Detect which cell encompasses the target text, then output its (x, y) center coordinate. 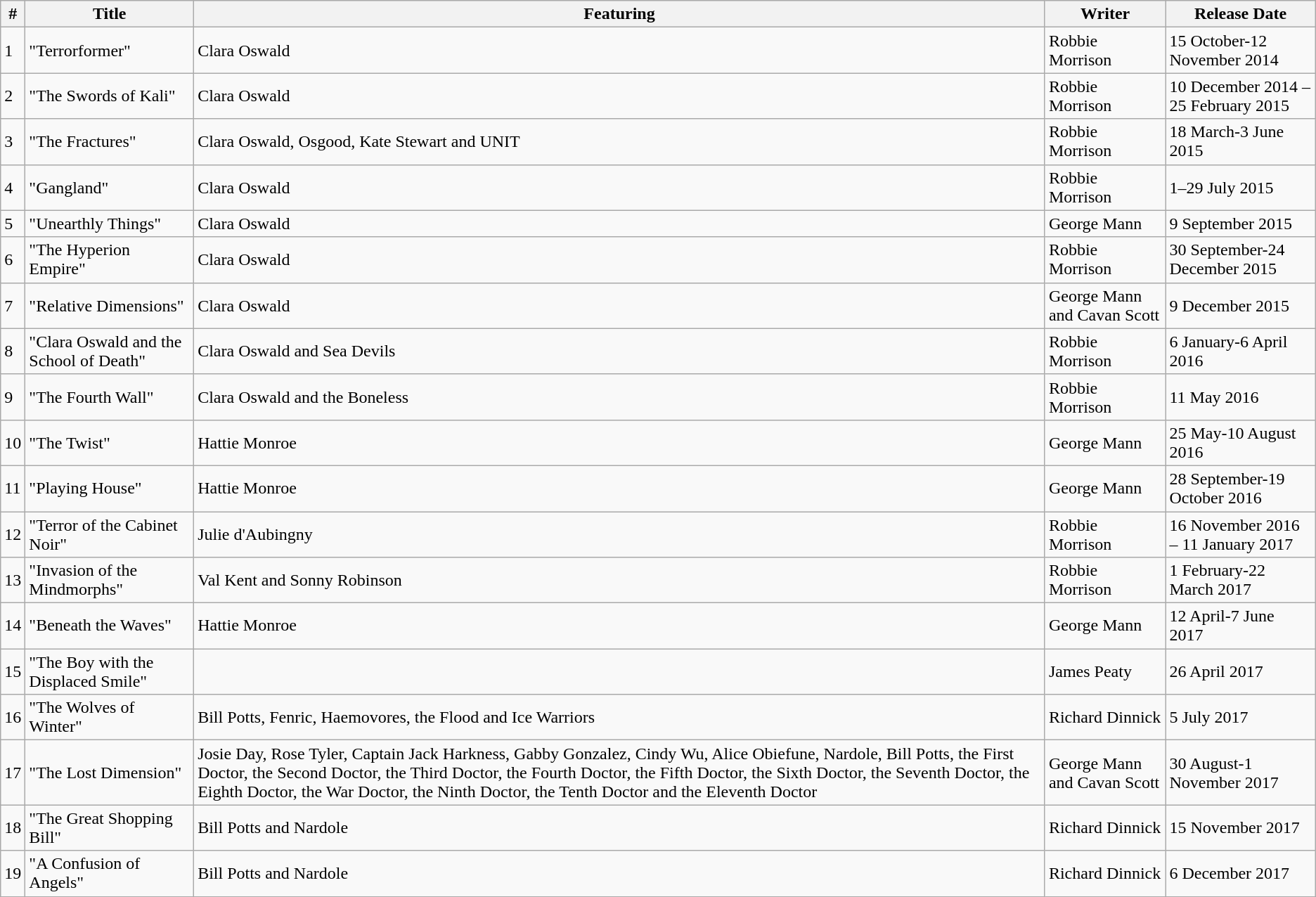
Clara Oswald and Sea Devils (620, 351)
10 (13, 443)
"Unearthly Things" (110, 224)
1 February-22 March 2017 (1240, 581)
15 November 2017 (1240, 828)
"A Confusion of Angels" (110, 873)
"Clara Oswald and the School of Death" (110, 351)
13 (13, 581)
6 January-6 April 2016 (1240, 351)
Val Kent and Sonny Robinson (620, 581)
"The Fractures" (110, 142)
30 September-24 December 2015 (1240, 260)
"The Fourth Wall" (110, 396)
3 (13, 142)
Title (110, 14)
19 (13, 873)
18 (13, 828)
10 December 2014 – 25 February 2015 (1240, 96)
25 May-10 August 2016 (1240, 443)
9 September 2015 (1240, 224)
2 (13, 96)
11 (13, 488)
"Gangland" (110, 187)
Clara Oswald and the Boneless (620, 396)
"Relative Dimensions" (110, 305)
28 September-19 October 2016 (1240, 488)
Featuring (620, 14)
12 (13, 534)
6 (13, 260)
12 April-7 June 2017 (1240, 626)
15 October-12 November 2014 (1240, 51)
"Terror of the Cabinet Noir" (110, 534)
26 April 2017 (1240, 672)
4 (13, 187)
8 (13, 351)
11 May 2016 (1240, 396)
"The Lost Dimension" (110, 773)
9 (13, 396)
"Invasion of the Mindmorphs" (110, 581)
5 July 2017 (1240, 717)
"Playing House" (110, 488)
18 March-3 June 2015 (1240, 142)
"Terrorformer" (110, 51)
Bill Potts, Fenric, Haemovores, the Flood and Ice Warriors (620, 717)
Writer (1105, 14)
15 (13, 672)
Julie d'Aubingny (620, 534)
"Beneath the Waves" (110, 626)
James Peaty (1105, 672)
"The Swords of Kali" (110, 96)
"The Great Shopping Bill" (110, 828)
17 (13, 773)
"The Hyperion Empire" (110, 260)
Clara Oswald, Osgood, Kate Stewart and UNIT (620, 142)
"The Boy with the Displaced Smile" (110, 672)
"The Twist" (110, 443)
14 (13, 626)
30 August-1 November 2017 (1240, 773)
16 November 2016 – 11 January 2017 (1240, 534)
6 December 2017 (1240, 873)
9 December 2015 (1240, 305)
5 (13, 224)
"The Wolves of Winter" (110, 717)
7 (13, 305)
Release Date (1240, 14)
1 (13, 51)
# (13, 14)
16 (13, 717)
1–29 July 2015 (1240, 187)
